Find where the given text appears and provide that cell's center as (X, Y) coordinate. 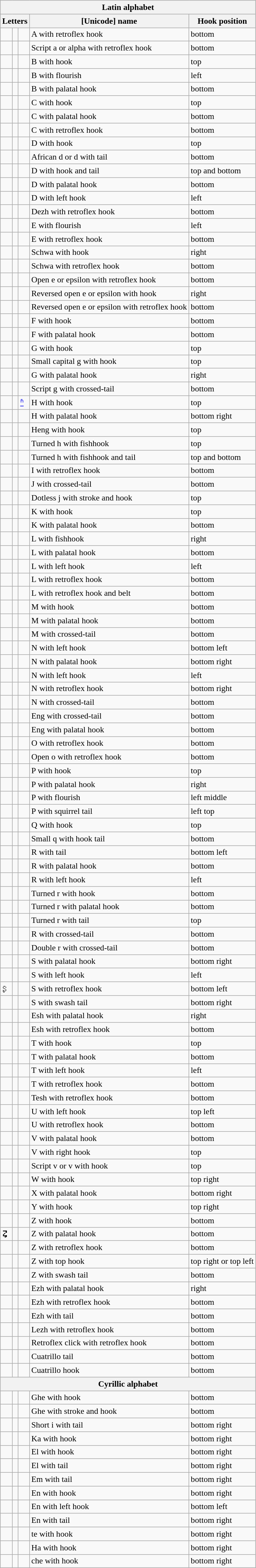
L with fishhook (109, 539)
[Unicode] name (109, 21)
P with palatal hook (109, 784)
E with retroflex hook (109, 239)
Latin alphabet (128, 7)
Ᶎ (6, 1234)
C with retroflex hook (109, 130)
ʱ (24, 403)
Dezh with retroflex hook (109, 212)
El with hook (109, 1452)
El with tail (109, 1466)
Open e or epsilon with retroflex hook (109, 280)
G with hook (109, 348)
T with retroflex hook (109, 1084)
P with hook (109, 771)
Reversed open e or epsilon with retroflex hook (109, 307)
left middle (222, 798)
Ghe with hook (109, 1398)
Cuatrillo hook (109, 1371)
L with left hook (109, 566)
En with left hook (109, 1507)
Dotless j with stroke and hook (109, 498)
Lezh with retroflex hook (109, 1330)
Z with retroflex hook (109, 1248)
Turned h with fishhook and tail (109, 457)
Script v or v with hook (109, 1166)
Esh with palatal hook (109, 1016)
En with tail (109, 1521)
L with retroflex hook and belt (109, 593)
B with hook (109, 62)
Cuatrillo tail (109, 1357)
Reversed open e or epsilon with hook (109, 293)
K with palatal hook (109, 525)
R with crossed-tail (109, 934)
Esh with retroflex hook (109, 1030)
F with hook (109, 321)
Small capital g with hook (109, 362)
D with hook (109, 143)
P with flourish (109, 798)
S with left hook (109, 975)
A with retroflex hook (109, 34)
O with retroflex hook (109, 743)
Z with top hook (109, 1262)
top right or top left (222, 1262)
Tesh with retroflex hook (109, 1098)
D with hook and tail (109, 171)
F with palatal hook (109, 334)
D with left hook (109, 198)
I with retroflex hook (109, 471)
V with palatal hook (109, 1139)
Open o with retroflex hook (109, 757)
M with palatal hook (109, 621)
H with palatal hook (109, 416)
Hook position (222, 21)
U with left hook (109, 1112)
T with palatal hook (109, 1057)
G with palatal hook (109, 375)
Schwa with hook (109, 253)
R with palatal hook (109, 866)
Script g with crossed-tail (109, 389)
Double r with crossed-tail (109, 948)
C with hook (109, 103)
N with crossed-tail (109, 703)
Z with hook (109, 1221)
Y with hook (109, 1207)
J with crossed-tail (109, 484)
Small q with hook tail (109, 839)
X with palatal hook (109, 1193)
che with hook (109, 1561)
T with hook (109, 1043)
Retroflex click with retroflex hook (109, 1343)
Heng with hook (109, 430)
M with hook (109, 607)
te with hook (109, 1534)
K with hook (109, 512)
Short i with tail (109, 1425)
B with flourish (109, 75)
Ha with hook (109, 1548)
Cyrillic alphabet (128, 1384)
Turned r with tail (109, 921)
N with palatal hook (109, 662)
Ʂ (6, 989)
Ezh with tail (109, 1316)
R with tail (109, 852)
W with hook (109, 1180)
African d or d with tail (109, 157)
Eng with crossed-tail (109, 716)
B with palatal hook (109, 89)
L with retroflex hook (109, 580)
Ezh with palatal hook (109, 1289)
M with crossed-tail (109, 634)
S with retroflex hook (109, 989)
T with left hook (109, 1071)
S with swash tail (109, 1002)
U with retroflex hook (109, 1125)
Turned h with fishhook (109, 443)
Q with hook (109, 825)
N with retroflex hook (109, 689)
Script a or alpha with retroflex hook (109, 48)
V with right hook (109, 1152)
Ezh with retroflex hook (109, 1302)
Z with swash tail (109, 1275)
Ghe with stroke and hook (109, 1412)
L with palatal hook (109, 553)
C with palatal hook (109, 116)
Letters (15, 21)
Turned r with palatal hook (109, 907)
Em with tail (109, 1480)
R with left hook (109, 880)
En with hook (109, 1493)
Ka with hook (109, 1439)
D with palatal hook (109, 184)
H with hook (109, 403)
Turned r with hook (109, 893)
E with flourish (109, 225)
S with palatal hook (109, 962)
left top (222, 812)
P with squirrel tail (109, 812)
Schwa with retroflex hook (109, 266)
Z with palatal hook (109, 1234)
Eng with palatal hook (109, 730)
top left (222, 1112)
